Extract the [x, y] coordinate from the center of the cell holding the provided text.  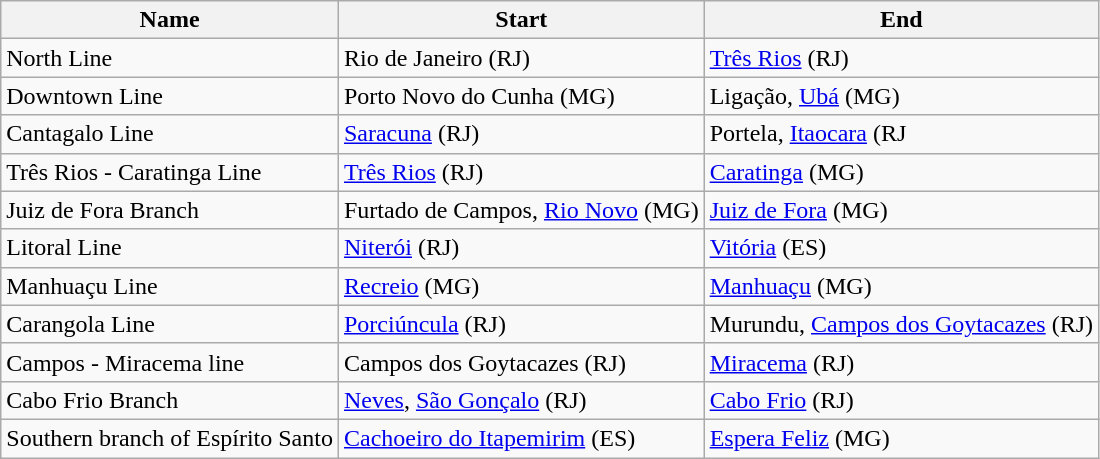
Start [521, 20]
Litoral Line [170, 248]
Recreio (MG) [521, 286]
Name [170, 20]
Cachoeiro do Itapemirim (ES) [521, 438]
End [901, 20]
Miracema (RJ) [901, 362]
Cabo Frio (RJ) [901, 400]
Neves, São Gonçalo (RJ) [521, 400]
Cabo Frio Branch [170, 400]
Cantagalo Line [170, 134]
Caratinga (MG) [901, 172]
Saracuna (RJ) [521, 134]
Manhuaçu (MG) [901, 286]
Furtado de Campos, Rio Novo (MG) [521, 210]
North Line [170, 58]
Três Rios - Caratinga Line [170, 172]
Carangola Line [170, 324]
Murundu, Campos dos Goytacazes (RJ) [901, 324]
Southern branch of Espírito Santo [170, 438]
Porto Novo do Cunha (MG) [521, 96]
Porciúncula (RJ) [521, 324]
Espera Feliz (MG) [901, 438]
Portela, Itaocara (RJ [901, 134]
Campos dos Goytacazes (RJ) [521, 362]
Vitória (ES) [901, 248]
Downtown Line [170, 96]
Juiz de Fora (MG) [901, 210]
Manhuaçu Line [170, 286]
Rio de Janeiro (RJ) [521, 58]
Niterói (RJ) [521, 248]
Juiz de Fora Branch [170, 210]
Campos - Miracema line [170, 362]
Ligação, Ubá (MG) [901, 96]
